Output the (X, Y) coordinate of the center of the cell containing the given text.  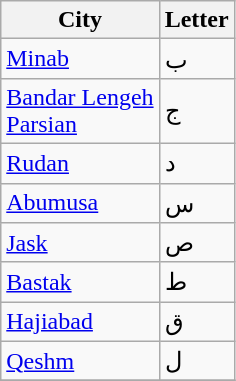
ج (196, 110)
د (196, 163)
ط (196, 282)
ص (196, 243)
Bandar LengehParsian (80, 110)
ب (196, 59)
Letter (196, 20)
Bastak (80, 282)
س (196, 203)
Abumusa (80, 203)
Jask (80, 243)
ل (196, 361)
Rudan (80, 163)
ق (196, 322)
Minab (80, 59)
Qeshm (80, 361)
City (80, 20)
Hajiabad (80, 322)
